Return [X, Y] of the center of cell containing provided text 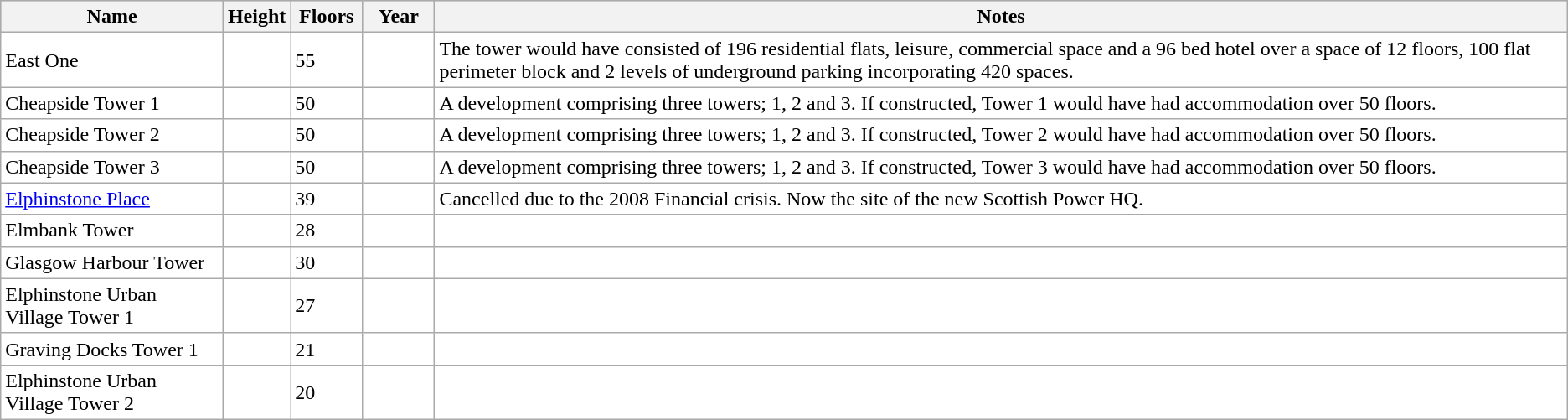
28 [327, 231]
Graving Docks Tower 1 [112, 349]
27 [327, 305]
30 [327, 262]
21 [327, 349]
A development comprising three towers; 1, 2 and 3. If constructed, Tower 1 would have had accommodation over 50 floors. [1001, 103]
Name [112, 17]
Cheapside Tower 3 [112, 167]
20 [327, 392]
Glasgow Harbour Tower [112, 262]
Elphinstone Urban Village Tower 1 [112, 305]
Year [399, 17]
55 [327, 60]
Elphinstone Urban Village Tower 2 [112, 392]
A development comprising three towers; 1, 2 and 3. If constructed, Tower 2 would have had accommodation over 50 floors. [1001, 135]
A development comprising three towers; 1, 2 and 3. If constructed, Tower 3 would have had accommodation over 50 floors. [1001, 167]
Floors [327, 17]
Cheapside Tower 2 [112, 135]
Height [256, 17]
Cancelled due to the 2008 Financial crisis. Now the site of the new Scottish Power HQ. [1001, 199]
Elmbank Tower [112, 231]
Cheapside Tower 1 [112, 103]
Notes [1001, 17]
39 [327, 199]
East One [112, 60]
Elphinstone Place [112, 199]
